Identify which cell holds the provided text, then report its (X, Y) central coordinate. 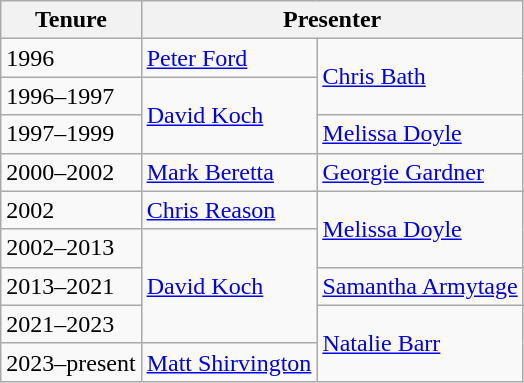
2000–2002 (71, 172)
2002 (71, 210)
Mark Beretta (229, 172)
2013–2021 (71, 286)
Natalie Barr (420, 343)
2021–2023 (71, 324)
Matt Shirvington (229, 362)
Tenure (71, 20)
1996 (71, 58)
Chris Reason (229, 210)
2002–2013 (71, 248)
Peter Ford (229, 58)
1996–1997 (71, 96)
Samantha Armytage (420, 286)
Presenter (332, 20)
1997–1999 (71, 134)
2023–present (71, 362)
Chris Bath (420, 77)
Georgie Gardner (420, 172)
